Determine the [X, Y] coordinate at the center of the cell enclosing the given text.  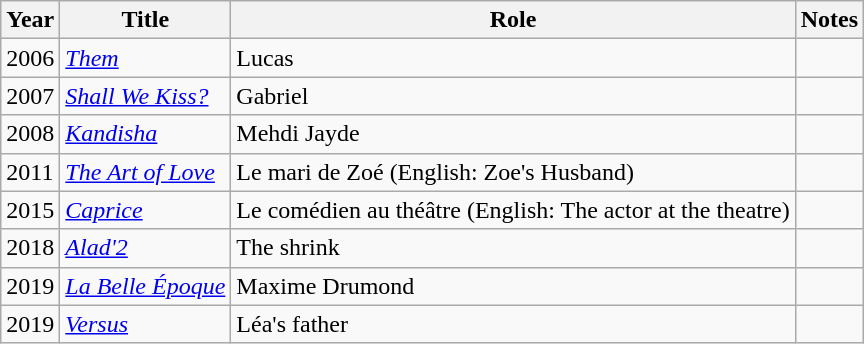
Maxime Drumond [513, 286]
Le mari de Zoé (English: Zoe's Husband) [513, 172]
La Belle Époque [146, 286]
Gabriel [513, 96]
Year [30, 20]
Léa's father [513, 324]
Notes [829, 20]
2015 [30, 210]
2007 [30, 96]
The Art of Love [146, 172]
2018 [30, 248]
The shrink [513, 248]
2011 [30, 172]
Versus [146, 324]
Kandisha [146, 134]
Alad'2 [146, 248]
Title [146, 20]
Them [146, 58]
Shall We Kiss? [146, 96]
2008 [30, 134]
2006 [30, 58]
Le comédien au théâtre (English: The actor at the theatre) [513, 210]
Role [513, 20]
Mehdi Jayde [513, 134]
Caprice [146, 210]
Lucas [513, 58]
